Pinpoint the cell where the given text exists, returning its (x, y) midpoint coordinate. 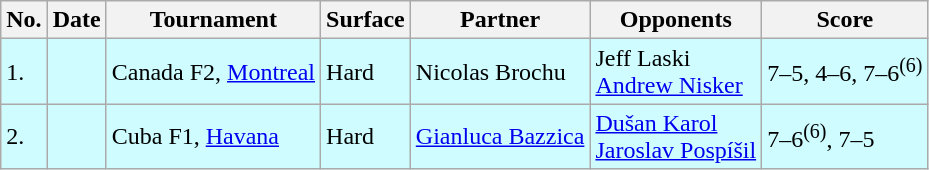
Canada F2, Montreal (213, 72)
Tournament (213, 20)
Score (845, 20)
Partner (500, 20)
No. (24, 20)
Cuba F1, Havana (213, 136)
7–6(6), 7–5 (845, 136)
Dušan Karol Jaroslav Pospíšil (676, 136)
1. (24, 72)
Jeff Laski Andrew Nisker (676, 72)
Opponents (676, 20)
Date (76, 20)
7–5, 4–6, 7–6(6) (845, 72)
2. (24, 136)
Nicolas Brochu (500, 72)
Surface (366, 20)
Gianluca Bazzica (500, 136)
